Extract the [X, Y] coordinate from the center of the cell holding the provided text.  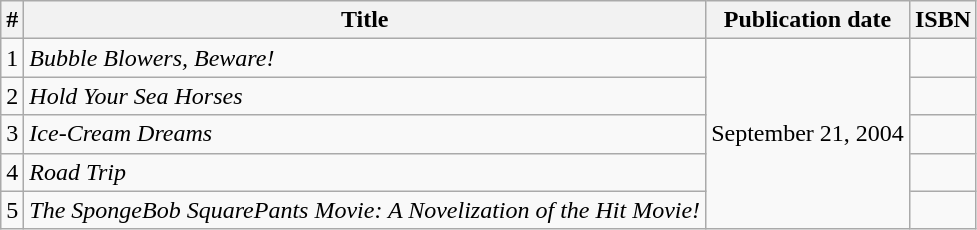
# [12, 20]
Ice-Cream Dreams [365, 134]
The SpongeBob SquarePants Movie: A Novelization of the Hit Movie! [365, 210]
ISBN [942, 20]
Road Trip [365, 172]
Hold Your Sea Horses [365, 96]
2 [12, 96]
September 21, 2004 [808, 134]
5 [12, 210]
4 [12, 172]
3 [12, 134]
Publication date [808, 20]
Bubble Blowers, Beware! [365, 58]
1 [12, 58]
Title [365, 20]
